Find where the given text appears and provide that cell's center as [X, Y] coordinate. 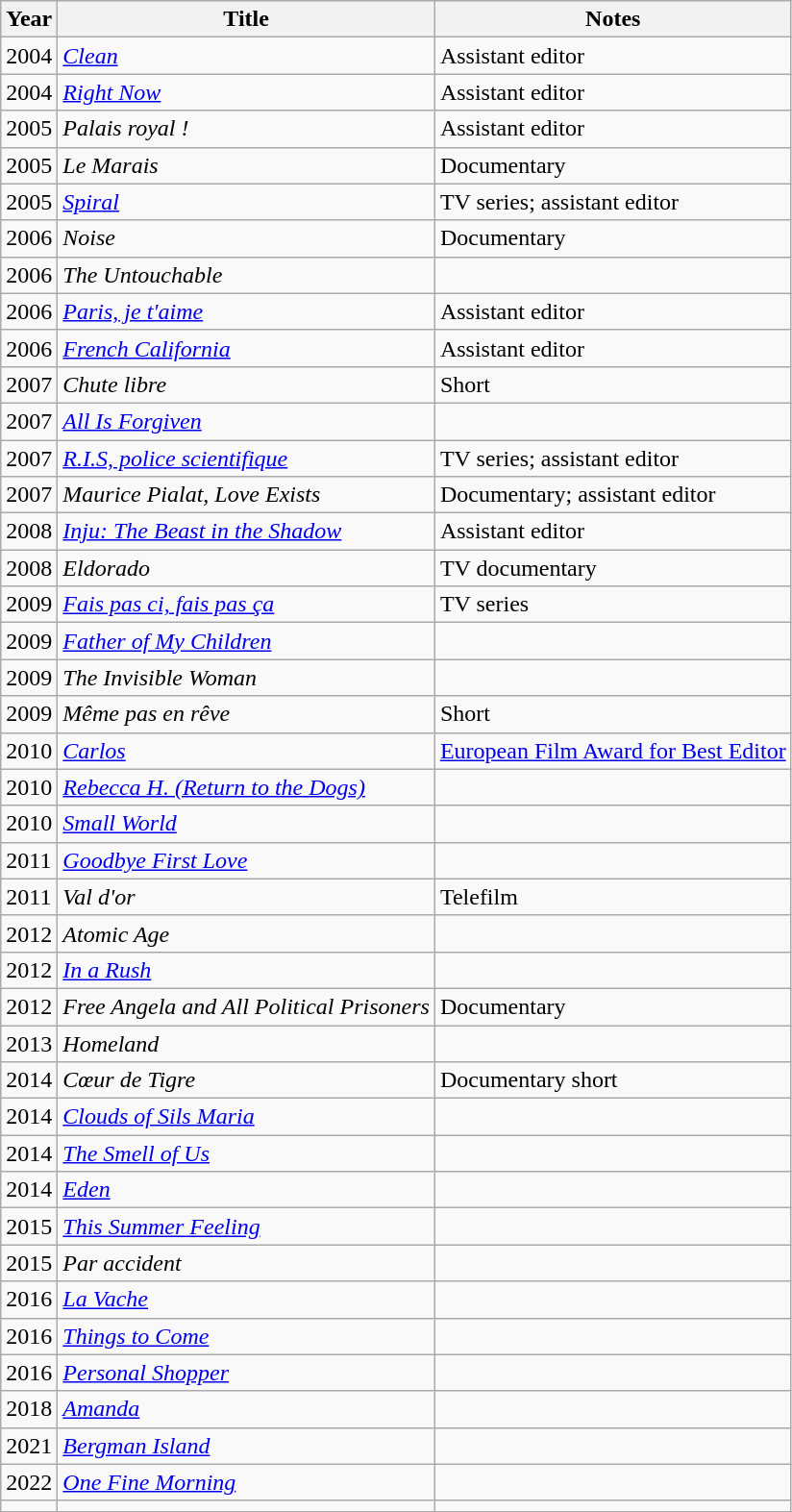
2021 [29, 1446]
The Untouchable [246, 275]
European Film Award for Best Editor [613, 751]
2018 [29, 1409]
Rebecca H. (Return to the Dogs) [246, 787]
Carlos [246, 751]
This Summer Feeling [246, 1227]
2013 [29, 1043]
Documentary; assistant editor [613, 495]
TV documentary [613, 568]
R.I.S, police scientifique [246, 459]
Bergman Island [246, 1446]
2022 [29, 1482]
Val d'or [246, 897]
French California [246, 348]
Clean [246, 56]
Notes [613, 19]
Paris, je t'aime [246, 311]
Noise [246, 238]
All Is Forgiven [246, 421]
Year [29, 19]
Clouds of Sils Maria [246, 1117]
Fais pas ci, fais pas ça [246, 605]
Maurice Pialat, Love Exists [246, 495]
Palais royal ! [246, 129]
La Vache [246, 1300]
Things to Come [246, 1336]
Father of My Children [246, 641]
Amanda [246, 1409]
Eden [246, 1190]
Personal Shopper [246, 1373]
Chute libre [246, 384]
Le Marais [246, 165]
One Fine Morning [246, 1482]
Eldorado [246, 568]
The Smell of Us [246, 1153]
Spiral [246, 202]
Homeland [246, 1043]
Free Angela and All Political Prisoners [246, 1006]
Même pas en rêve [246, 714]
In a Rush [246, 970]
Telefilm [613, 897]
Cœur de Tigre [246, 1080]
Inju: The Beast in the Shadow [246, 532]
Right Now [246, 92]
Atomic Age [246, 933]
TV series [613, 605]
Small World [246, 824]
Documentary short [613, 1080]
Title [246, 19]
Par accident [246, 1263]
The Invisible Woman [246, 678]
Goodbye First Love [246, 860]
